Detect which cell encompasses the target text, then output its [x, y] center coordinate. 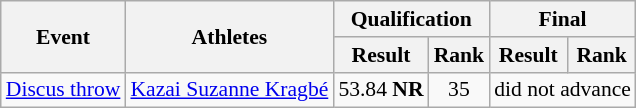
Event [64, 36]
53.84 NR [380, 90]
35 [460, 90]
Discus throw [64, 90]
Athletes [229, 36]
Qualification [411, 19]
did not advance [562, 90]
Final [562, 19]
Kazai Suzanne Kragbé [229, 90]
